Return the (X, Y) coordinate for the center point of the cell that contains the specified text.  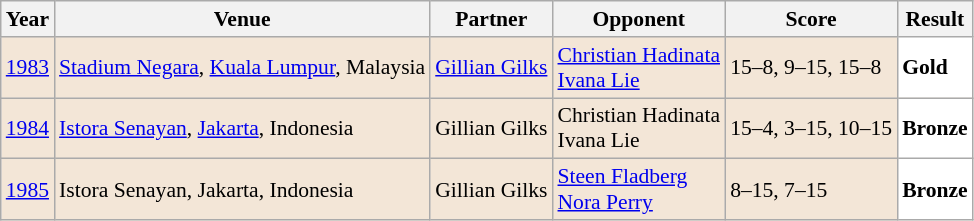
15–8, 9–15, 15–8 (811, 68)
1984 (28, 128)
Stadium Negara, Kuala Lumpur, Malaysia (242, 68)
1983 (28, 68)
Opponent (638, 19)
Score (811, 19)
Venue (242, 19)
1985 (28, 190)
Partner (491, 19)
Result (935, 19)
Gold (935, 68)
15–4, 3–15, 10–15 (811, 128)
Steen Fladberg Nora Perry (638, 190)
8–15, 7–15 (811, 190)
Year (28, 19)
